Pinpoint the cell where the given text exists, returning its (x, y) midpoint coordinate. 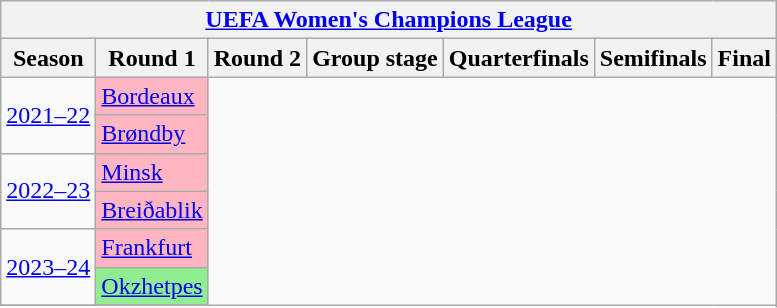
Quarterfinals (518, 58)
Semifinals (653, 58)
2022–23 (48, 191)
Breiðablik (152, 210)
Frankfurt (152, 248)
Season (48, 58)
2023–24 (48, 267)
Group stage (376, 58)
Round 1 (152, 58)
Round 2 (257, 58)
Okzhetpes (152, 286)
2021–22 (48, 115)
Brøndby (152, 134)
Minsk (152, 172)
Final (744, 58)
UEFA Women's Champions League (389, 20)
Bordeaux (152, 96)
